Return [x, y] of the center of cell containing provided text 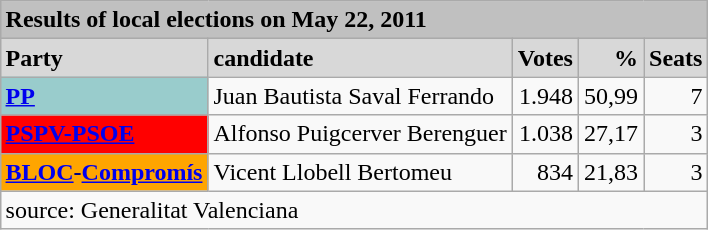
Results of local elections on May 22, 2011 [354, 20]
Votes [545, 58]
27,17 [610, 134]
1.038 [545, 134]
PSPV-PSOE [104, 134]
% [610, 58]
candidate [360, 58]
Vicent Llobell Bertomeu [360, 172]
Juan Bautista Saval Ferrando [360, 96]
1.948 [545, 96]
Seats [676, 58]
50,99 [610, 96]
7 [676, 96]
21,83 [610, 172]
source: Generalitat Valenciana [354, 210]
834 [545, 172]
BLOC-Compromís [104, 172]
PP [104, 96]
Party [104, 58]
Alfonso Puigcerver Berenguer [360, 134]
